Detect which cell encompasses the target text, then output its (X, Y) center coordinate. 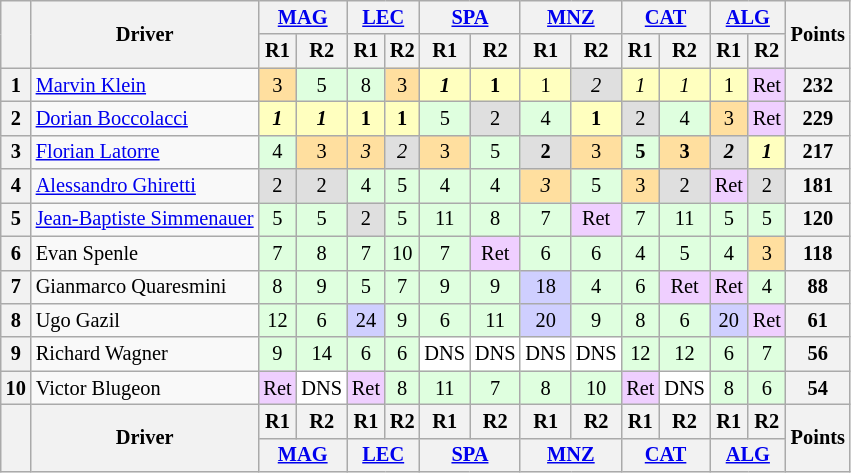
Evan Spenle (145, 253)
Richard Wagner (145, 354)
14 (321, 354)
181 (818, 186)
232 (818, 85)
Jean-Baptiste Simmenauer (145, 219)
61 (818, 320)
Gianmarco Quaresmini (145, 287)
229 (818, 118)
217 (818, 152)
24 (366, 320)
18 (545, 287)
Marvin Klein (145, 85)
120 (818, 219)
Florian Latorre (145, 152)
Dorian Boccolacci (145, 118)
56 (818, 354)
Alessandro Ghiretti (145, 186)
Ugo Gazil (145, 320)
88 (818, 287)
Victor Blugeon (145, 388)
118 (818, 253)
54 (818, 388)
